From the cell containing the given text, extract its center point as (x, y) coordinate. 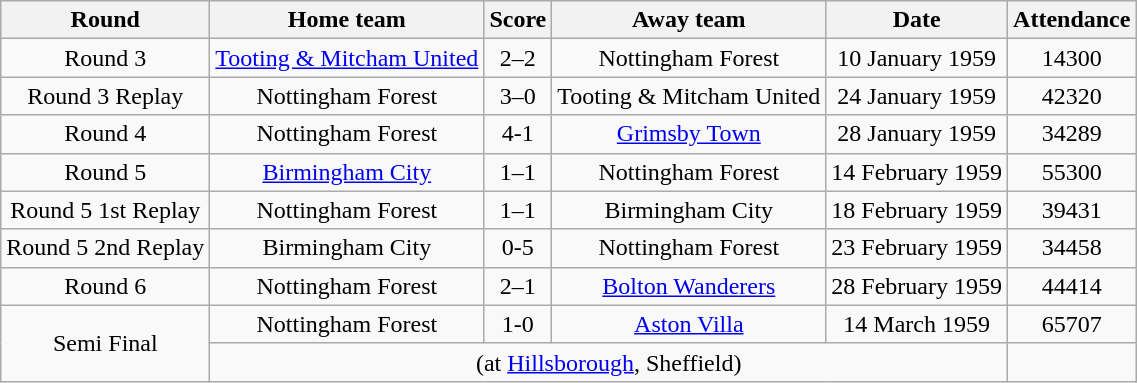
2–1 (518, 286)
Round (106, 20)
1-0 (518, 324)
24 January 1959 (917, 96)
34289 (1072, 134)
28 January 1959 (917, 134)
14 February 1959 (917, 172)
(at Hillsborough, Sheffield) (609, 362)
Round 3 Replay (106, 96)
Round 5 2nd Replay (106, 248)
Date (917, 20)
Attendance (1072, 20)
44414 (1072, 286)
Round 3 (106, 58)
Away team (689, 20)
0-5 (518, 248)
Round 6 (106, 286)
39431 (1072, 210)
14 March 1959 (917, 324)
65707 (1072, 324)
Round 5 1st Replay (106, 210)
Round 5 (106, 172)
2–2 (518, 58)
28 February 1959 (917, 286)
23 February 1959 (917, 248)
14300 (1072, 58)
Aston Villa (689, 324)
Home team (347, 20)
4-1 (518, 134)
Grimsby Town (689, 134)
Round 4 (106, 134)
34458 (1072, 248)
18 February 1959 (917, 210)
10 January 1959 (917, 58)
55300 (1072, 172)
Bolton Wanderers (689, 286)
Score (518, 20)
Semi Final (106, 343)
3–0 (518, 96)
42320 (1072, 96)
